From the cell containing the given text, extract its center point as (X, Y) coordinate. 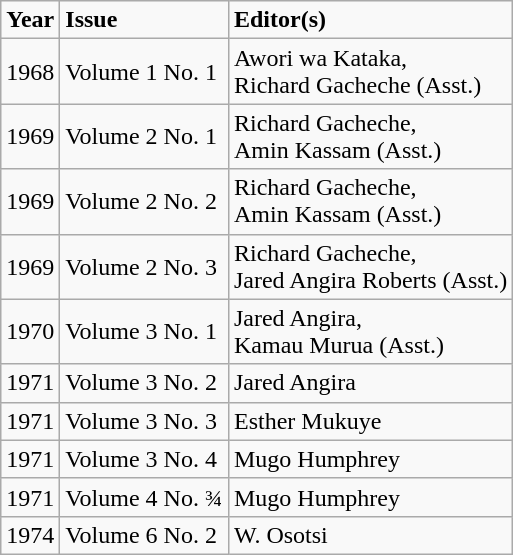
Volume 2 No. 3 (144, 266)
1970 (30, 332)
Volume 3 No. 1 (144, 332)
Issue (144, 20)
1974 (30, 535)
Volume 6 No. 2 (144, 535)
Volume 4 No. ¾ (144, 497)
1968 (30, 72)
Year (30, 20)
Volume 2 No. 2 (144, 202)
Volume 3 No. 3 (144, 421)
Volume 3 No. 4 (144, 459)
W. Osotsi (370, 535)
Jared Angira,Kamau Murua (Asst.) (370, 332)
Editor(s) (370, 20)
Richard Gacheche,Jared Angira Roberts (Asst.) (370, 266)
Volume 2 No. 1 (144, 136)
Awori wa Kataka,Richard Gacheche (Asst.) (370, 72)
Volume 1 No. 1 (144, 72)
Volume 3 No. 2 (144, 383)
Jared Angira (370, 383)
Esther Mukuye (370, 421)
